Identify which cell holds the provided text, then report its (x, y) central coordinate. 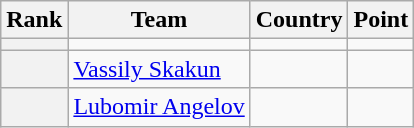
Point (381, 20)
Vassily Skakun (159, 69)
Lubomir Angelov (159, 107)
Country (299, 20)
Team (159, 20)
Rank (34, 20)
